Determine the [x, y] coordinate at the center of the cell enclosing the given text.  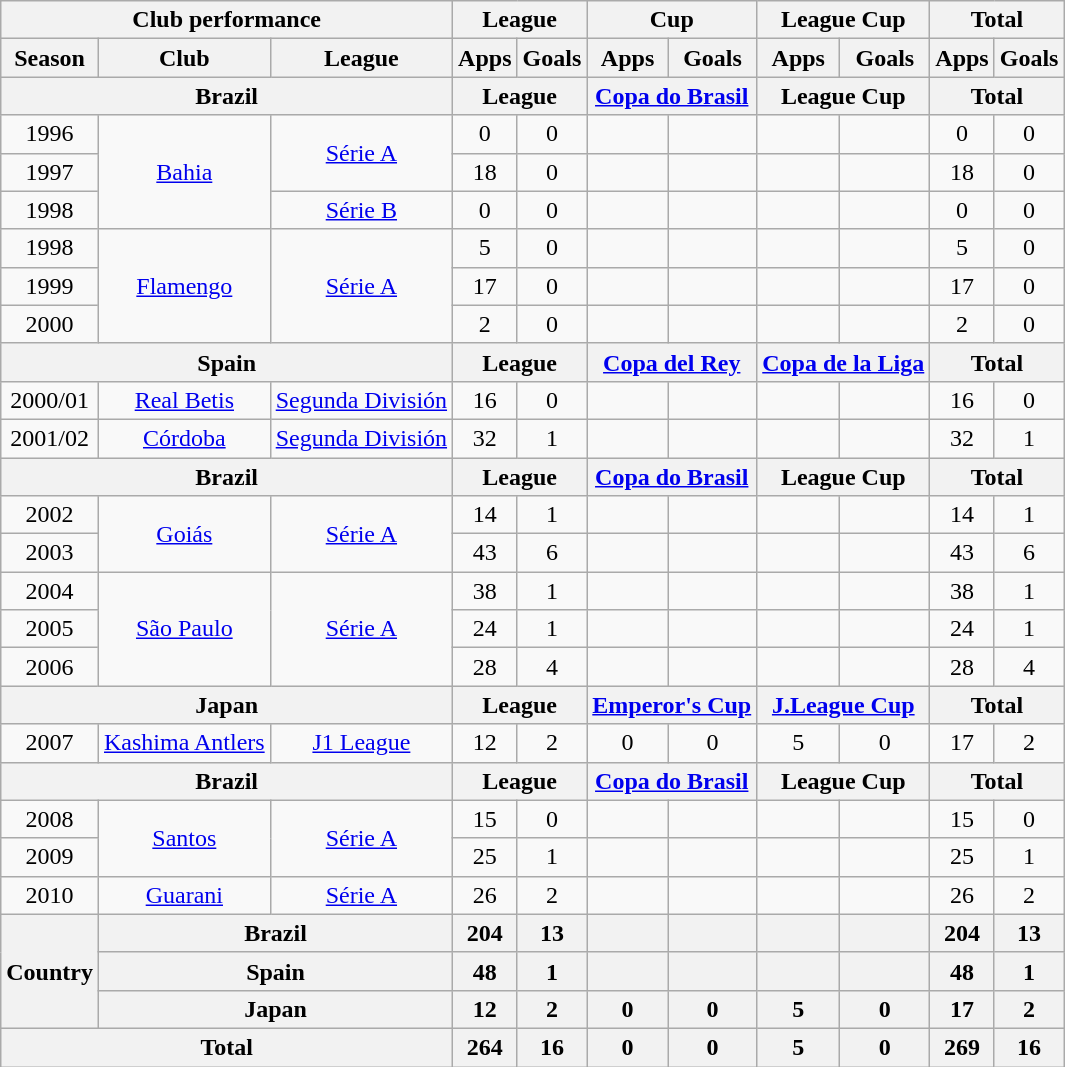
1999 [50, 286]
Santos [184, 838]
Season [50, 58]
2004 [50, 591]
264 [485, 1047]
269 [962, 1047]
Bahia [184, 172]
2003 [50, 553]
2000 [50, 324]
Cup [672, 20]
Club [184, 58]
2005 [50, 629]
2002 [50, 515]
2010 [50, 895]
Copa del Rey [672, 362]
2000/01 [50, 400]
2007 [50, 743]
J1 League [361, 743]
Emperor's Cup [672, 705]
Country [50, 971]
São Paulo [184, 629]
Guarani [184, 895]
2008 [50, 819]
Flamengo [184, 286]
Série B [361, 210]
Goiás [184, 534]
Córdoba [184, 438]
Club performance [227, 20]
J.League Cup [844, 705]
1996 [50, 134]
2009 [50, 857]
2001/02 [50, 438]
Real Betis [184, 400]
Kashima Antlers [184, 743]
Copa de la Liga [844, 362]
1997 [50, 172]
2006 [50, 667]
